From the cell containing the given text, extract its center point as [x, y] coordinate. 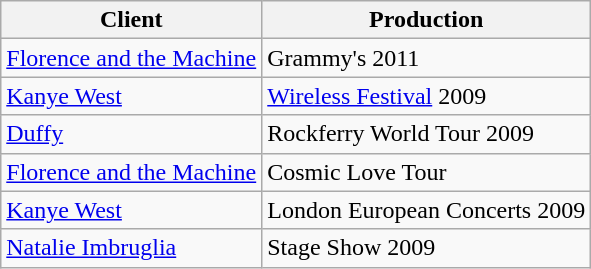
Natalie Imbruglia [132, 248]
Rockferry World Tour 2009 [426, 134]
Wireless Festival 2009 [426, 96]
Stage Show 2009 [426, 248]
Grammy's 2011 [426, 58]
London European Concerts 2009 [426, 210]
Client [132, 20]
Duffy [132, 134]
Cosmic Love Tour [426, 172]
Production [426, 20]
